Provide the [X, Y] coordinate of the cell's center where the given text is located.  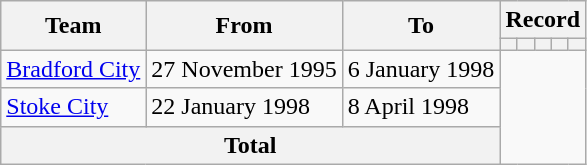
From [244, 26]
Record [543, 20]
Stoke City [74, 107]
6 January 1998 [421, 69]
Bradford City [74, 69]
Team [74, 26]
27 November 1995 [244, 69]
22 January 1998 [244, 107]
Total [250, 145]
8 April 1998 [421, 107]
To [421, 26]
